Identify which cell holds the provided text, then report its [x, y] central coordinate. 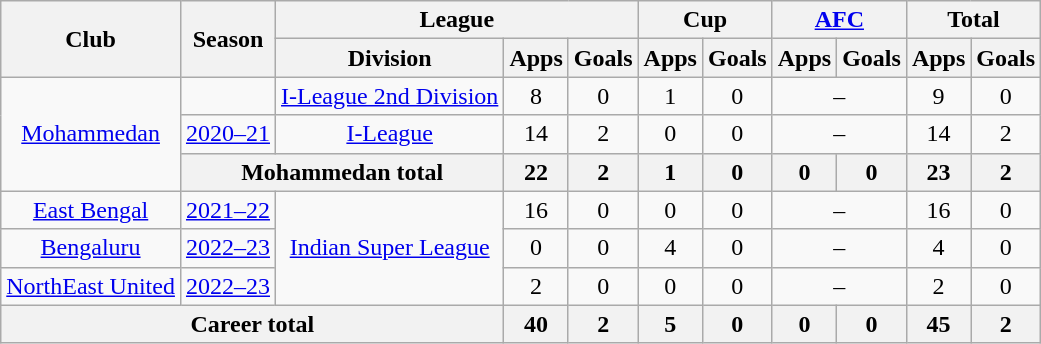
2021–22 [228, 210]
League [458, 20]
NorthEast United [91, 286]
Bengaluru [91, 248]
5 [670, 324]
Indian Super League [390, 248]
40 [536, 324]
Total [973, 20]
Club [91, 39]
Season [228, 39]
Mohammedan total [342, 172]
22 [536, 172]
I-League [390, 134]
I-League 2nd Division [390, 96]
AFC [839, 20]
45 [938, 324]
2020–21 [228, 134]
23 [938, 172]
East Bengal [91, 210]
8 [536, 96]
Mohammedan [91, 134]
Career total [252, 324]
9 [938, 96]
Division [390, 58]
Cup [705, 20]
